From the cell containing the given text, extract its center point as (X, Y) coordinate. 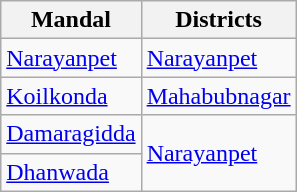
Mandal (71, 20)
Districts (218, 20)
Dhanwada (71, 172)
Mahabubnagar (218, 96)
Damaragidda (71, 134)
Koilkonda (71, 96)
